For the text-containing cell, return its midpoint in [X, Y] coordinate format. 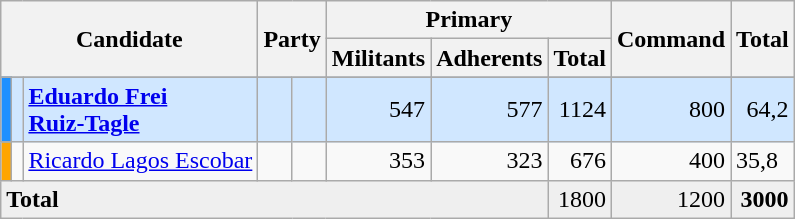
Command [670, 39]
64,2 [763, 110]
323 [490, 161]
Militants [378, 58]
Party [292, 39]
577 [490, 110]
353 [378, 161]
1200 [670, 199]
676 [580, 161]
35,8 [763, 161]
Adherents [490, 58]
547 [378, 110]
400 [670, 161]
Primary [468, 20]
3000 [763, 199]
1124 [580, 110]
Ricardo Lagos Escobar [140, 161]
800 [670, 110]
1800 [580, 199]
Candidate [130, 39]
Eduardo FreiRuiz-Tagle [140, 110]
